Search for the cell housing the specified text and yield its (x, y) center coordinate. 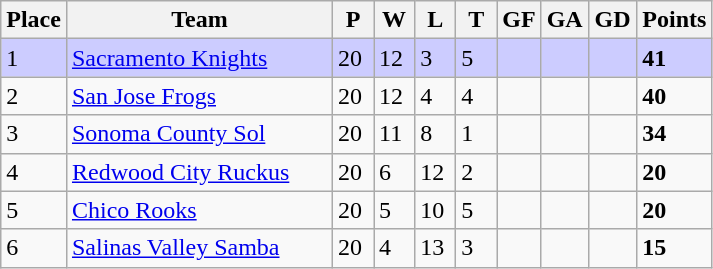
Chico Rooks (199, 210)
GF (519, 20)
Place (34, 20)
Sonoma County Sol (199, 134)
Team (199, 20)
San Jose Frogs (199, 96)
W (394, 20)
Points (674, 20)
L (436, 20)
10 (436, 210)
T (476, 20)
34 (674, 134)
Sacramento Knights (199, 58)
13 (436, 248)
8 (436, 134)
40 (674, 96)
Salinas Valley Samba (199, 248)
Redwood City Ruckus (199, 172)
GA (564, 20)
11 (394, 134)
GD (612, 20)
41 (674, 58)
15 (674, 248)
P (354, 20)
